Output the [x, y] coordinate of the center of the cell containing the given text.  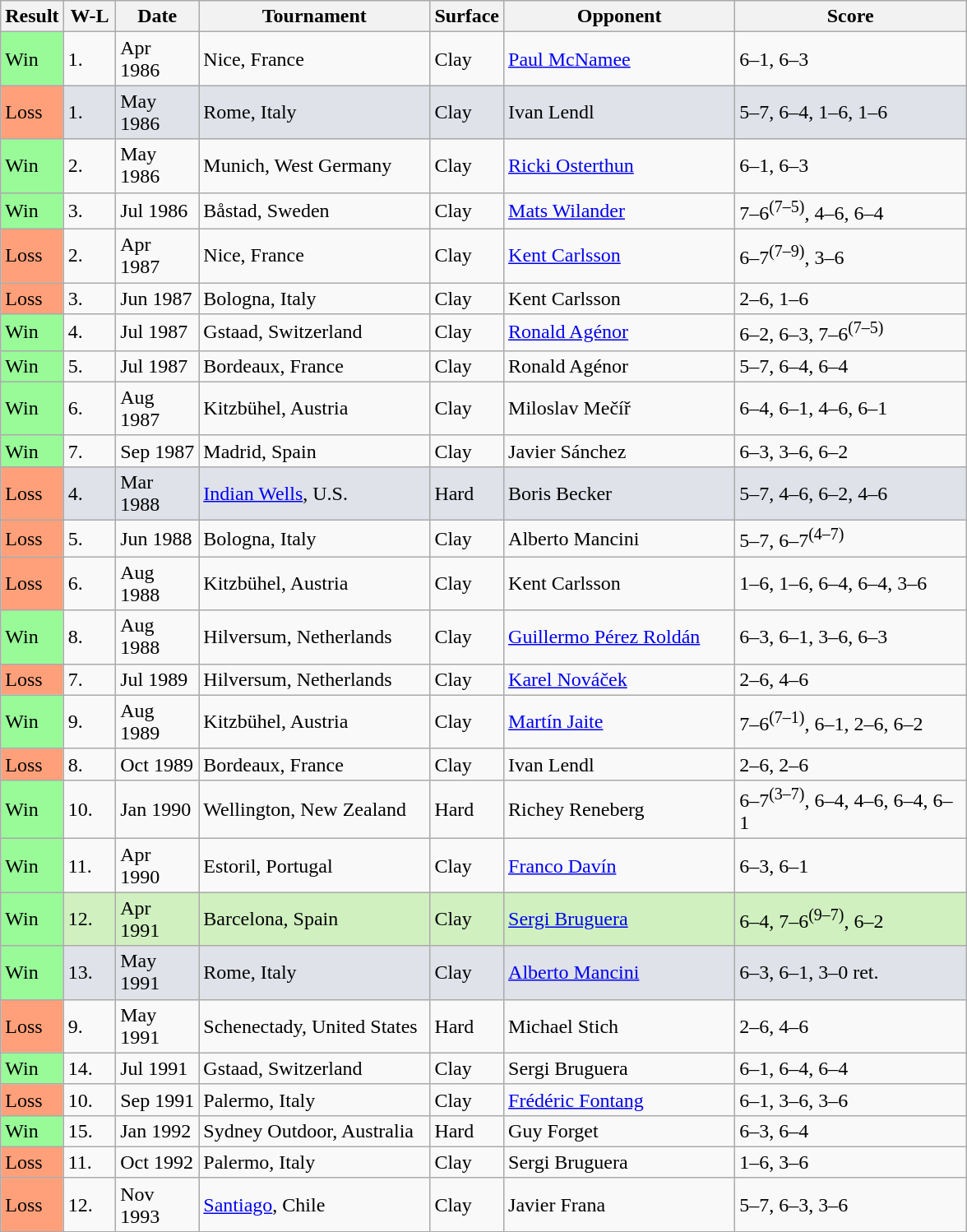
W-L [90, 16]
5–7, 6–7(4–7) [850, 538]
Jan 1992 [158, 1131]
2–6, 1–6 [850, 299]
1–6, 1–6, 6–4, 6–4, 3–6 [850, 584]
Frédéric Fontang [620, 1100]
6–4, 6–1, 4–6, 6–1 [850, 408]
Jun 1988 [158, 538]
Franco Davín [620, 865]
Guillermo Pérez Roldán [620, 637]
7–6(7–5), 4–6, 6–4 [850, 211]
Aug 1987 [158, 408]
Mats Wilander [620, 211]
6–3, 3–6, 6–2 [850, 451]
Madrid, Spain [314, 451]
Apr 1986 [158, 59]
5–7, 6–4, 6–4 [850, 366]
Michael Stich [620, 1026]
Sydney Outdoor, Australia [314, 1131]
Guy Forget [620, 1131]
Tournament [314, 16]
Jun 1987 [158, 299]
Date [158, 16]
6–2, 6–3, 7–6(7–5) [850, 332]
1–6, 3–6 [850, 1162]
5–7, 4–6, 6–2, 4–6 [850, 493]
Estoril, Portugal [314, 865]
Paul McNamee [620, 59]
Wellington, New Zealand [314, 809]
Miloslav Mečíř [620, 408]
15. [90, 1131]
Mar 1988 [158, 493]
Result [32, 16]
6–4, 7–6(9–7), 6–2 [850, 919]
Karel Nováček [620, 679]
6–1, 6–4, 6–4 [850, 1068]
6–7(7–9), 3–6 [850, 257]
Score [850, 16]
Indian Wells, U.S. [314, 493]
Oct 1992 [158, 1162]
Martín Jaite [620, 722]
6–3, 6–1, 3–0 ret. [850, 972]
2–6, 2–6 [850, 764]
Munich, West Germany [314, 166]
7–6(7–1), 6–1, 2–6, 6–2 [850, 722]
Sep 1987 [158, 451]
Opponent [620, 16]
Sep 1991 [158, 1100]
Apr 1991 [158, 919]
Barcelona, Spain [314, 919]
Richey Reneberg [620, 809]
Nov 1993 [158, 1204]
Boris Becker [620, 493]
6–7(3–7), 6–4, 4–6, 6–4, 6–1 [850, 809]
Jul 1986 [158, 211]
Schenectady, United States [314, 1026]
13. [90, 972]
Apr 1990 [158, 865]
Jan 1990 [158, 809]
Aug 1989 [158, 722]
6–3, 6–1 [850, 865]
14. [90, 1068]
Surface [467, 16]
Jul 1991 [158, 1068]
Apr 1987 [158, 257]
Oct 1989 [158, 764]
Båstad, Sweden [314, 211]
6–1, 3–6, 3–6 [850, 1100]
6–3, 6–1, 3–6, 6–3 [850, 637]
Ricki Osterthun [620, 166]
Jul 1989 [158, 679]
5–7, 6–3, 3–6 [850, 1204]
Javier Sánchez [620, 451]
6–3, 6–4 [850, 1131]
5–7, 6–4, 1–6, 1–6 [850, 112]
Javier Frana [620, 1204]
Santiago, Chile [314, 1204]
